Output the (X, Y) coordinate of the center of the cell containing the given text.  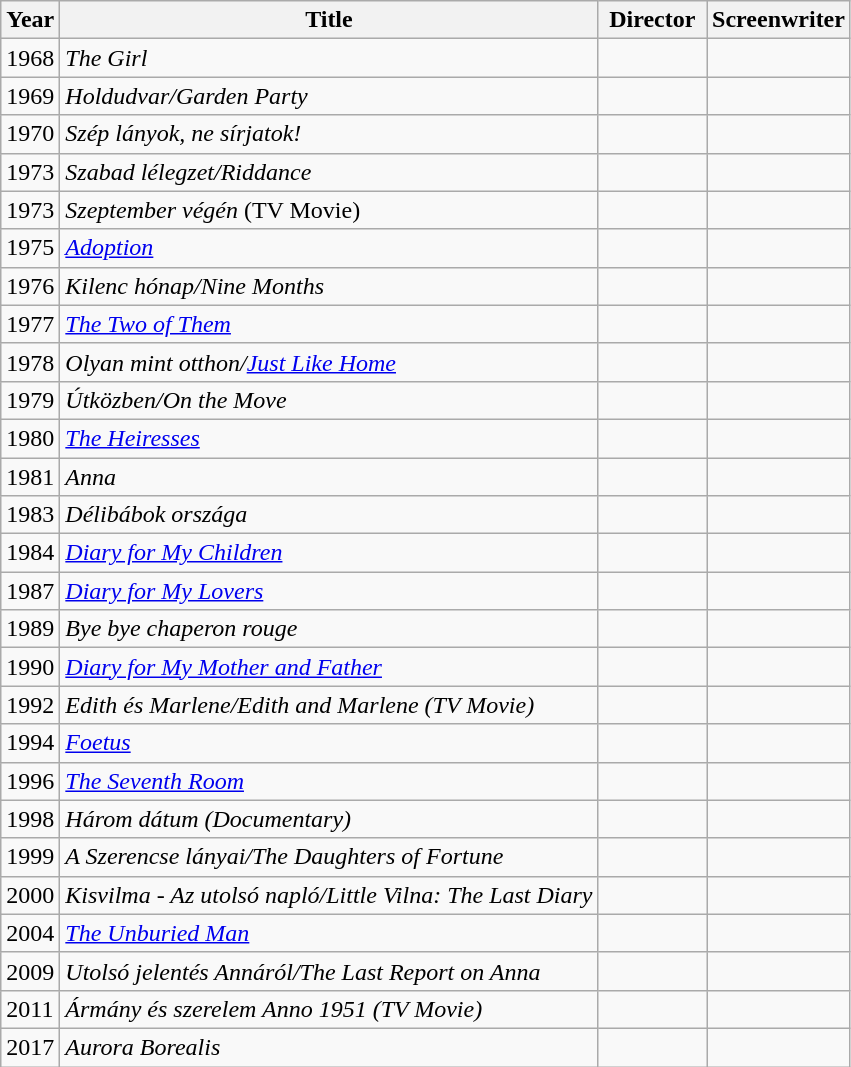
1975 (30, 248)
Screenwriter (779, 20)
Három dátum (Documentary) (329, 819)
Title (329, 20)
1970 (30, 134)
Foetus (329, 743)
2011 (30, 1009)
Bye bye chaperon rouge (329, 629)
The Unburied Man (329, 933)
1976 (30, 286)
Utolsó jelentés Annáról/The Last Report on Anna (329, 971)
1987 (30, 591)
Szabad lélegzet/Riddance (329, 172)
Anna (329, 477)
1983 (30, 515)
Délibábok országa (329, 515)
1977 (30, 324)
Year (30, 20)
2009 (30, 971)
Diary for My Children (329, 553)
1978 (30, 362)
The Seventh Room (329, 781)
1998 (30, 819)
2017 (30, 1047)
2000 (30, 895)
The Heiresses (329, 438)
1994 (30, 743)
1999 (30, 857)
1968 (30, 58)
Útközben/On the Move (329, 400)
1992 (30, 705)
Olyan mint otthon/Just Like Home (329, 362)
Kisvilma - Az utolsó napló/Little Vilna: The Last Diary (329, 895)
A Szerencse lányai/The Daughters of Fortune (329, 857)
1979 (30, 400)
Adoption (329, 248)
Diary for My Mother and Father (329, 667)
1989 (30, 629)
1969 (30, 96)
1996 (30, 781)
Aurora Borealis (329, 1047)
Holdudvar/Garden Party (329, 96)
1990 (30, 667)
Diary for My Lovers (329, 591)
Ármány és szerelem Anno 1951 (TV Movie) (329, 1009)
Szeptember végén (TV Movie) (329, 210)
Edith és Marlene/Edith and Marlene (TV Movie) (329, 705)
The Two of Them (329, 324)
1984 (30, 553)
2004 (30, 933)
1980 (30, 438)
The Girl (329, 58)
Kilenc hónap/Nine Months (329, 286)
Director (652, 20)
Szép lányok, ne sírjatok! (329, 134)
1981 (30, 477)
